From the cell containing the given text, extract its center point as [X, Y] coordinate. 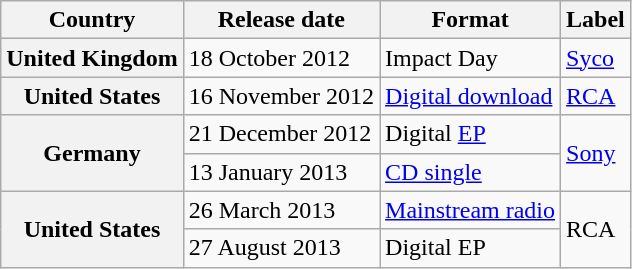
Germany [92, 153]
Syco [596, 58]
Country [92, 20]
Digital download [470, 96]
18 October 2012 [281, 58]
27 August 2013 [281, 248]
Mainstream radio [470, 210]
United Kingdom [92, 58]
Release date [281, 20]
16 November 2012 [281, 96]
Impact Day [470, 58]
Sony [596, 153]
21 December 2012 [281, 134]
CD single [470, 172]
Format [470, 20]
Label [596, 20]
13 January 2013 [281, 172]
26 March 2013 [281, 210]
